Scan for the cell matching the given text and deliver its (X, Y) coordinate at center. 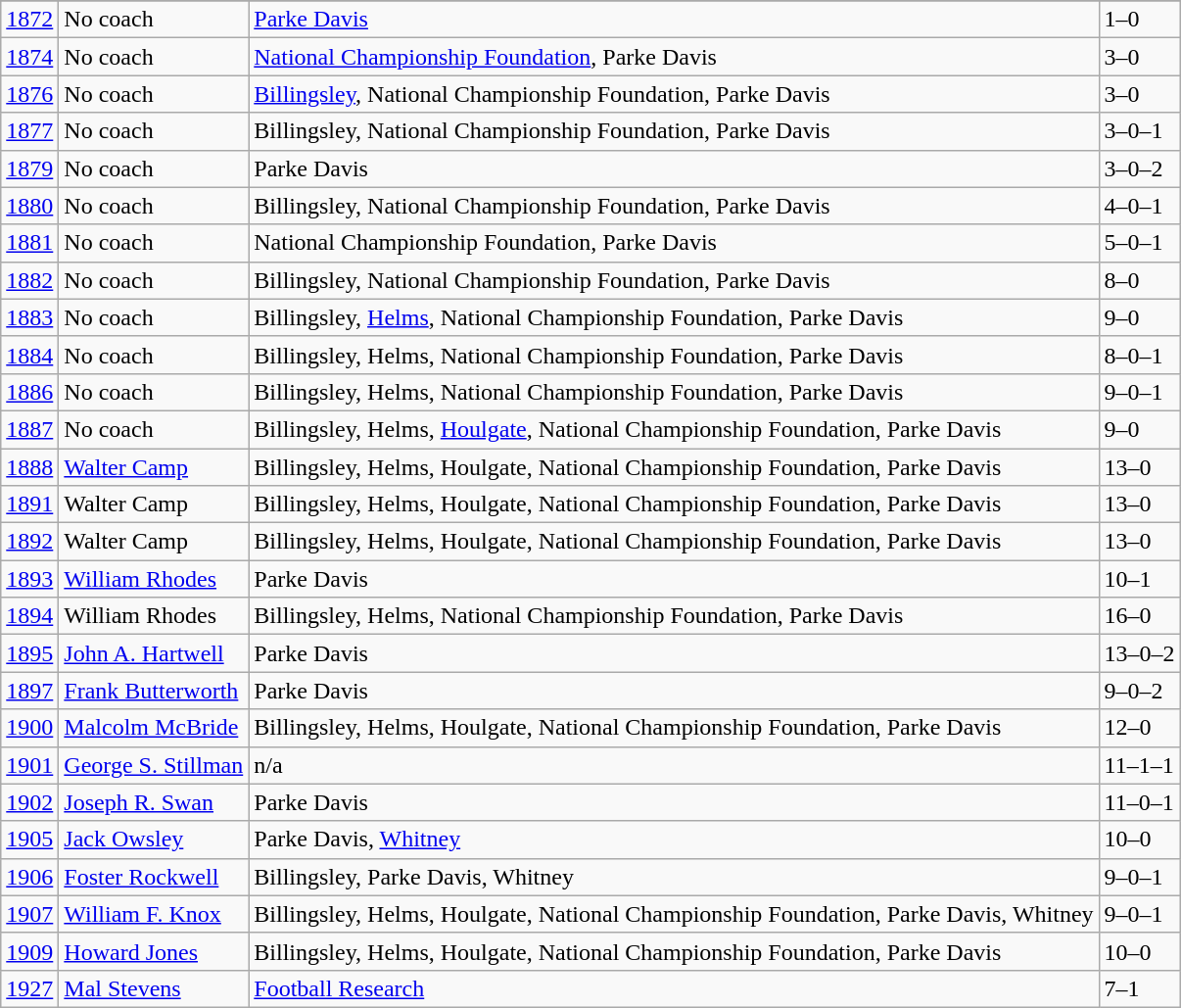
Billingsley, Parke Davis, Whitney (674, 877)
n/a (674, 765)
Joseph R. Swan (154, 802)
1879 (29, 168)
16–0 (1140, 616)
Foster Rockwell (154, 877)
1902 (29, 802)
1892 (29, 542)
1887 (29, 429)
1900 (29, 728)
12–0 (1140, 728)
1894 (29, 616)
1907 (29, 914)
1872 (29, 20)
8–0–1 (1140, 355)
1901 (29, 765)
1884 (29, 355)
1927 (29, 988)
Billingsley, Helms, Houlgate, National Championship Foundation, Parke Davis, Whitney (674, 914)
1897 (29, 691)
1906 (29, 877)
4–0–1 (1140, 206)
1909 (29, 951)
3–0–1 (1140, 131)
8–0 (1140, 280)
13–0–2 (1140, 653)
9–0–2 (1140, 691)
Football Research (674, 988)
11–0–1 (1140, 802)
1874 (29, 57)
1893 (29, 579)
Jack Owsley (154, 840)
10–1 (1140, 579)
Mal Stevens (154, 988)
William F. Knox (154, 914)
1888 (29, 467)
1882 (29, 280)
1–0 (1140, 20)
1881 (29, 243)
11–1–1 (1140, 765)
Frank Butterworth (154, 691)
1876 (29, 94)
3–0–2 (1140, 168)
7–1 (1140, 988)
1877 (29, 131)
1905 (29, 840)
1886 (29, 392)
John A. Hartwell (154, 653)
George S. Stillman (154, 765)
1883 (29, 317)
Parke Davis, Whitney (674, 840)
Malcolm McBride (154, 728)
1891 (29, 504)
1895 (29, 653)
Howard Jones (154, 951)
5–0–1 (1140, 243)
1880 (29, 206)
